Search for the cell housing the specified text and yield its [x, y] center coordinate. 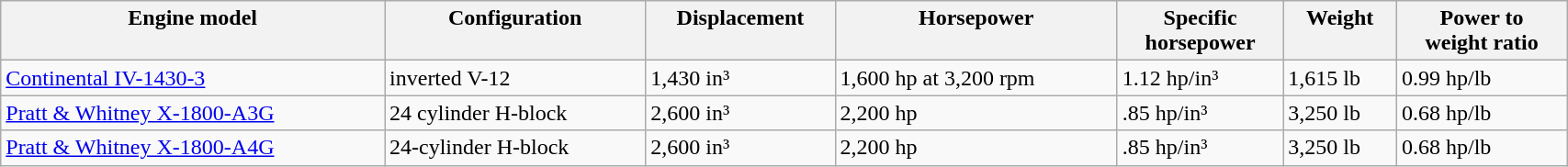
Pratt & Whitney X-1800-A3G [193, 113]
1,615 lb [1340, 78]
Specifichorsepower [1200, 31]
Weight [1340, 31]
0.99 hp/lb [1481, 78]
Continental IV-1430-3 [193, 78]
Power toweight ratio [1481, 31]
Configuration [515, 31]
1,430 in³ [740, 78]
24-cylinder H-block [515, 148]
Displacement [740, 31]
Horsepower [976, 31]
inverted V-12 [515, 78]
Engine model [193, 31]
1.12 hp/in³ [1200, 78]
1,600 hp at 3,200 rpm [976, 78]
Pratt & Whitney X-1800-A4G [193, 148]
24 cylinder H-block [515, 113]
